Provide the (x, y) coordinate of the cell's center where the given text is located.  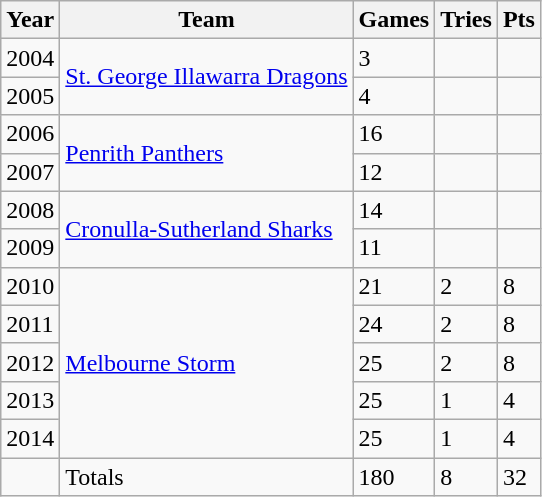
2014 (30, 438)
Team (206, 20)
Totals (206, 477)
2011 (30, 324)
2008 (30, 210)
21 (394, 286)
32 (518, 477)
Pts (518, 20)
2012 (30, 362)
2013 (30, 400)
3 (394, 58)
Tries (466, 20)
14 (394, 210)
Penrith Panthers (206, 153)
2010 (30, 286)
2009 (30, 248)
2007 (30, 172)
Year (30, 20)
180 (394, 477)
2006 (30, 134)
Cronulla-Sutherland Sharks (206, 229)
St. George Illawarra Dragons (206, 77)
12 (394, 172)
2005 (30, 96)
2004 (30, 58)
Melbourne Storm (206, 362)
16 (394, 134)
Games (394, 20)
11 (394, 248)
24 (394, 324)
